Scan for the cell matching the given text and deliver its (x, y) coordinate at center. 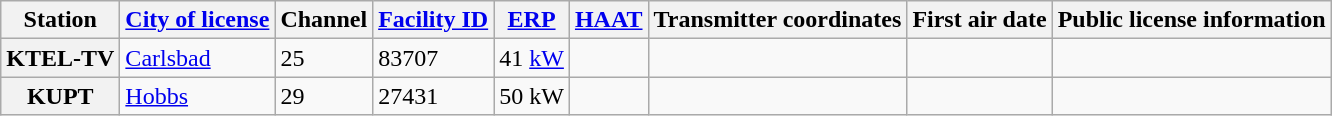
City of license (198, 20)
First air date (980, 20)
ERP (532, 20)
KTEL-TV (60, 58)
41 kW (532, 58)
25 (324, 58)
Station (60, 20)
Hobbs (198, 96)
29 (324, 96)
Facility ID (434, 20)
Channel (324, 20)
KUPT (60, 96)
Transmitter coordinates (778, 20)
Carlsbad (198, 58)
Public license information (1192, 20)
HAAT (608, 20)
27431 (434, 96)
83707 (434, 58)
50 kW (532, 96)
